Return the (X, Y) coordinate for the center point of the cell that contains the specified text.  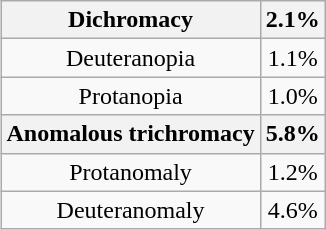
4.6% (292, 210)
1.2% (292, 172)
1.0% (292, 96)
Anomalous trichromacy (130, 134)
2.1% (292, 20)
Protanomaly (130, 172)
Deuteranopia (130, 58)
5.8% (292, 134)
1.1% (292, 58)
Protanopia (130, 96)
Deuteranomaly (130, 210)
Dichromacy (130, 20)
